Return (x, y) of the center of cell containing provided text 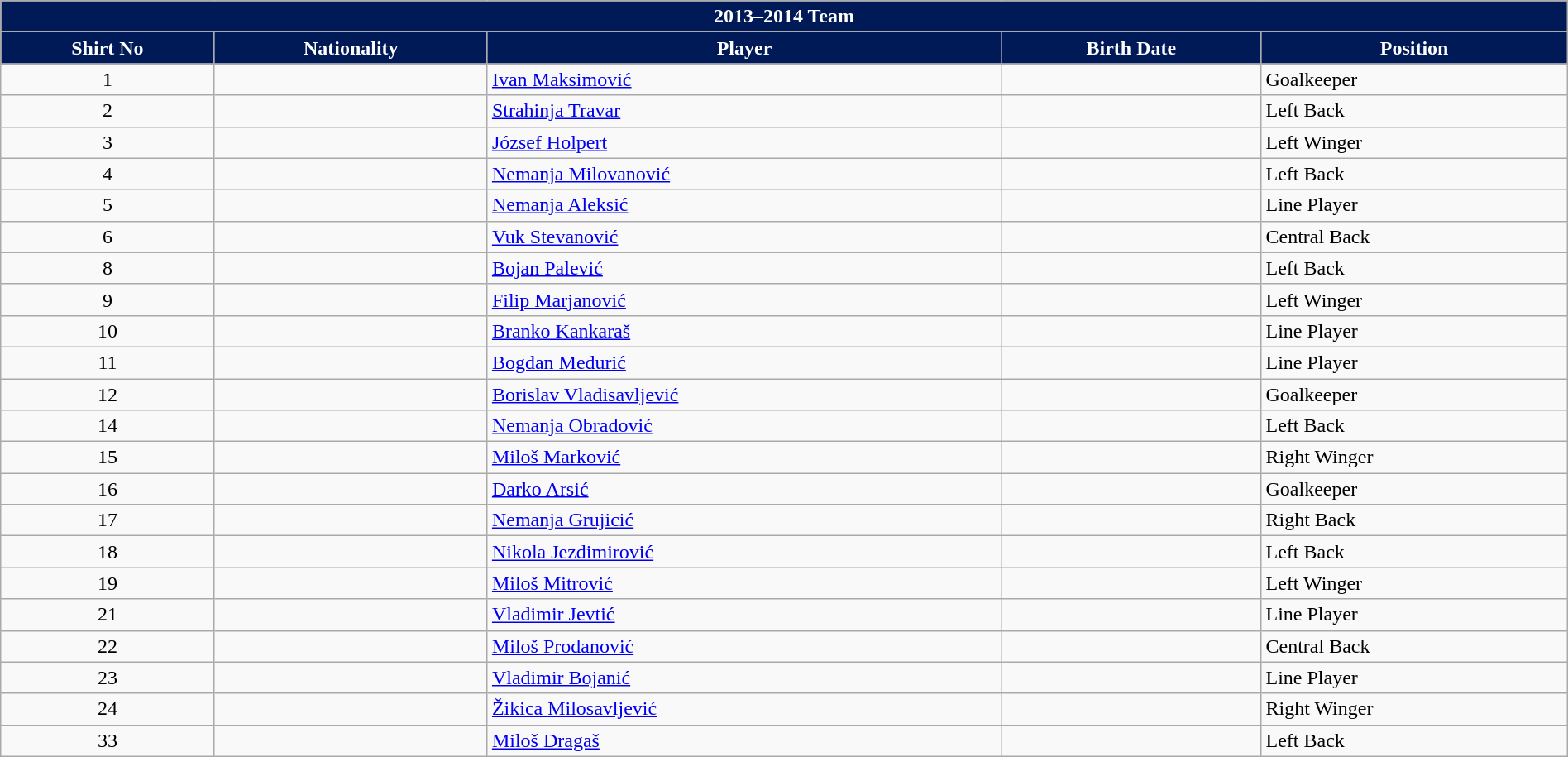
Žikica Milosavljević (744, 709)
Nemanja Obradović (744, 426)
19 (108, 583)
Player (744, 48)
2013–2014 Team (784, 17)
14 (108, 426)
Nemanja Milovanović (744, 174)
1 (108, 79)
Nemanja Grujicić (744, 520)
15 (108, 458)
Ivan Maksimović (744, 79)
Borislav Vladisavljević (744, 395)
Position (1414, 48)
9 (108, 299)
24 (108, 709)
Darko Arsić (744, 489)
6 (108, 237)
József Holpert (744, 142)
Vladimir Bojanić (744, 678)
10 (108, 331)
4 (108, 174)
Miloš Dragaš (744, 740)
Nationality (351, 48)
23 (108, 678)
Bogdan Medurić (744, 362)
8 (108, 268)
Miloš Marković (744, 458)
Miloš Mitrović (744, 583)
Nemanja Aleksić (744, 205)
12 (108, 395)
2 (108, 111)
Right Back (1414, 520)
Bojan Palević (744, 268)
18 (108, 552)
Strahinja Travar (744, 111)
3 (108, 142)
22 (108, 646)
16 (108, 489)
Filip Marjanović (744, 299)
Vladimir Jevtić (744, 615)
17 (108, 520)
33 (108, 740)
Vuk Stevanović (744, 237)
Birth Date (1131, 48)
Branko Kankaraš (744, 331)
11 (108, 362)
Shirt No (108, 48)
21 (108, 615)
Miloš Prodanović (744, 646)
Nikola Jezdimirović (744, 552)
5 (108, 205)
